For the text-containing cell, return its midpoint in [X, Y] coordinate format. 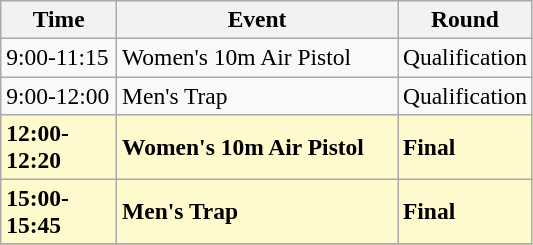
9:00-12:00 [59, 95]
12:00-12:20 [59, 146]
Event [258, 19]
15:00-15:45 [59, 212]
9:00-11:15 [59, 57]
Time [59, 19]
Round [466, 19]
